Search for the cell housing the specified text and yield its [x, y] center coordinate. 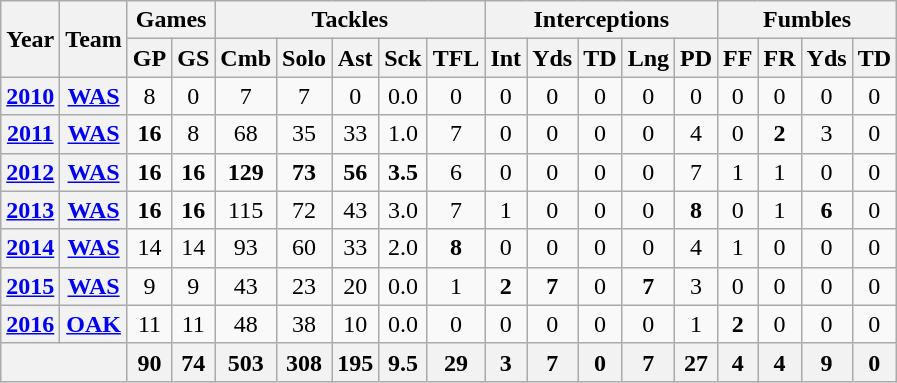
Interceptions [602, 20]
2014 [30, 248]
35 [304, 134]
Tackles [350, 20]
129 [246, 172]
Ast [356, 58]
Games [170, 20]
68 [246, 134]
Sck [403, 58]
56 [356, 172]
72 [304, 210]
27 [696, 362]
Cmb [246, 58]
Int [506, 58]
29 [456, 362]
503 [246, 362]
48 [246, 324]
GP [149, 58]
Solo [304, 58]
60 [304, 248]
3.5 [403, 172]
FF [738, 58]
Fumbles [808, 20]
2.0 [403, 248]
74 [194, 362]
2011 [30, 134]
20 [356, 286]
3.0 [403, 210]
38 [304, 324]
115 [246, 210]
73 [304, 172]
1.0 [403, 134]
195 [356, 362]
GS [194, 58]
9.5 [403, 362]
2013 [30, 210]
PD [696, 58]
FR [780, 58]
2012 [30, 172]
2010 [30, 96]
23 [304, 286]
308 [304, 362]
OAK [94, 324]
2015 [30, 286]
93 [246, 248]
10 [356, 324]
TFL [456, 58]
2016 [30, 324]
90 [149, 362]
Team [94, 39]
Lng [648, 58]
Year [30, 39]
